Scan for the cell matching the given text and deliver its [x, y] coordinate at center. 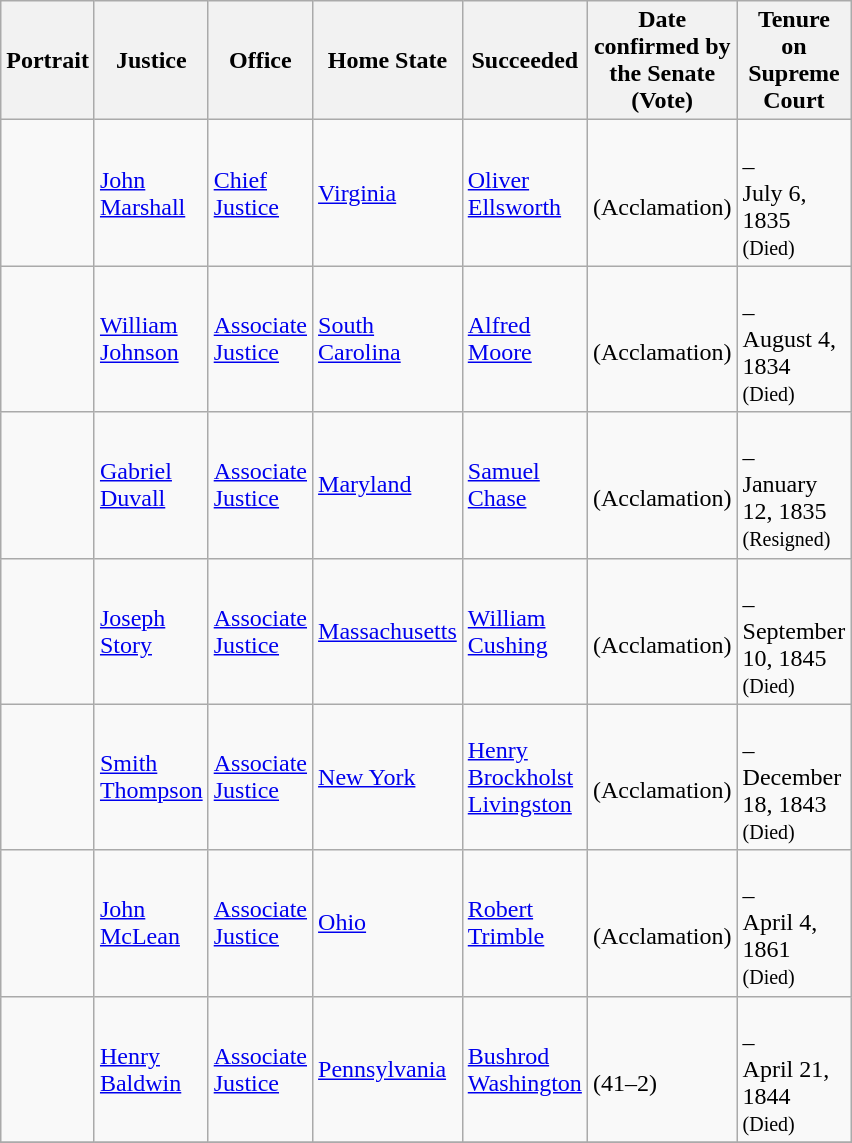
Oliver Ellsworth [524, 193]
(41–2) [662, 1069]
–January 12, 1835(Resigned) [794, 485]
–April 4, 1861(Died) [794, 923]
Henry Brockholst Livingston [524, 777]
Massachusetts [388, 631]
–July 6, 1835(Died) [794, 193]
Ohio [388, 923]
Bushrod Washington [524, 1069]
Smith Thompson [151, 777]
–August 4, 1834(Died) [794, 339]
John McLean [151, 923]
Home State [388, 60]
–December 18, 1843(Died) [794, 777]
Samuel Chase [524, 485]
Chief Justice [260, 193]
Henry Baldwin [151, 1069]
Maryland [388, 485]
Virginia [388, 193]
Tenure on Supreme Court [794, 60]
John Marshall [151, 193]
Date confirmed by the Senate(Vote) [662, 60]
Succeeded [524, 60]
Gabriel Duvall [151, 485]
Alfred Moore [524, 339]
New York [388, 777]
Joseph Story [151, 631]
South Carolina [388, 339]
Office [260, 60]
Pennsylvania [388, 1069]
–September 10, 1845(Died) [794, 631]
–April 21, 1844(Died) [794, 1069]
Portrait [48, 60]
William Cushing [524, 631]
Robert Trimble [524, 923]
Justice [151, 60]
William Johnson [151, 339]
